Extract the (x, y) coordinate from the center of the cell holding the provided text.  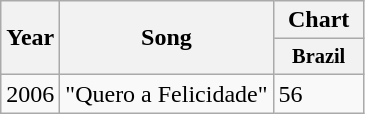
Chart (318, 20)
2006 (30, 94)
Year (30, 38)
"Quero a Felicidade" (166, 94)
Brazil (318, 57)
56 (318, 94)
Song (166, 38)
